Capture the cell that displays the provided text and extract its [x, y] central coordinate. 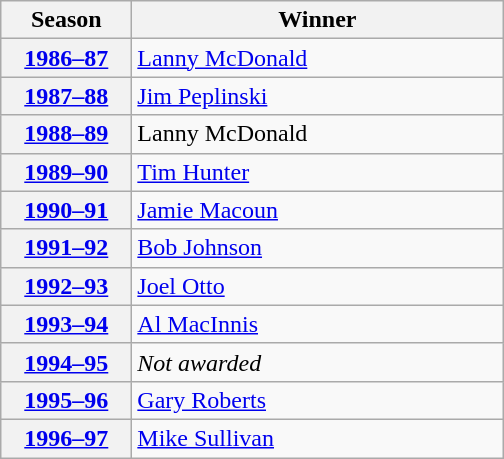
Joel Otto [318, 286]
Gary Roberts [318, 400]
1990–91 [66, 210]
Winner [318, 20]
Mike Sullivan [318, 438]
1986–87 [66, 58]
1996–97 [66, 438]
1992–93 [66, 286]
Al MacInnis [318, 324]
Jim Peplinski [318, 96]
1995–96 [66, 400]
1989–90 [66, 172]
1988–89 [66, 134]
Season [66, 20]
1993–94 [66, 324]
Bob Johnson [318, 248]
1991–92 [66, 248]
1994–95 [66, 362]
Not awarded [318, 362]
Jamie Macoun [318, 210]
1987–88 [66, 96]
Tim Hunter [318, 172]
